Scan for the cell matching the given text and deliver its (X, Y) coordinate at center. 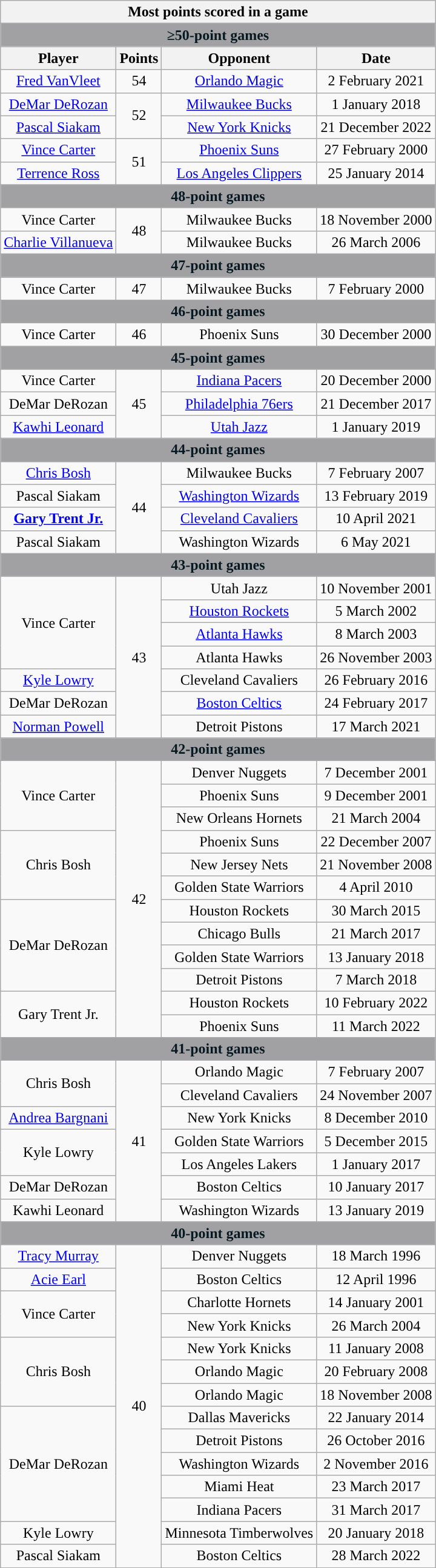
Miami Heat (239, 1487)
52 (139, 116)
21 March 2017 (376, 934)
51 (139, 162)
Norman Powell (58, 726)
Charlotte Hornets (239, 1302)
14 January 2001 (376, 1302)
48-point games (218, 196)
26 October 2016 (376, 1441)
Terrence Ross (58, 173)
1 January 2019 (376, 427)
26 November 2003 (376, 657)
41-point games (218, 1049)
≥50-point games (218, 35)
41 (139, 1141)
13 February 2019 (376, 496)
40 (139, 1406)
21 December 2017 (376, 404)
10 January 2017 (376, 1187)
47-point games (218, 265)
17 March 2021 (376, 726)
4 April 2010 (376, 888)
11 January 2008 (376, 1348)
42-point games (218, 749)
20 December 2000 (376, 381)
Opponent (239, 58)
Acie Earl (58, 1279)
Most points scored in a game (218, 12)
7 February 2000 (376, 289)
18 November 2008 (376, 1394)
43-point games (218, 565)
18 March 1996 (376, 1256)
New Jersey Nets (239, 865)
22 December 2007 (376, 842)
13 January 2019 (376, 1210)
Tracy Murray (58, 1256)
21 November 2008 (376, 865)
54 (139, 81)
24 November 2007 (376, 1095)
2 November 2016 (376, 1464)
26 March 2004 (376, 1325)
Fred VanVleet (58, 81)
Chicago Bulls (239, 934)
28 March 2022 (376, 1556)
31 March 2017 (376, 1510)
44-point games (218, 450)
Charlie Villanueva (58, 242)
44 (139, 507)
Los Angeles Lakers (239, 1164)
New Orleans Hornets (239, 819)
23 March 2017 (376, 1487)
Date (376, 58)
46 (139, 335)
45 (139, 404)
40-point games (218, 1233)
11 March 2022 (376, 1026)
7 December 2001 (376, 772)
21 December 2022 (376, 127)
13 January 2018 (376, 957)
7 March 2018 (376, 980)
20 January 2018 (376, 1533)
18 November 2000 (376, 219)
Minnesota Timberwolves (239, 1533)
20 February 2008 (376, 1371)
6 May 2021 (376, 542)
22 January 2014 (376, 1418)
48 (139, 231)
9 December 2001 (376, 796)
8 December 2010 (376, 1118)
42 (139, 900)
21 March 2004 (376, 819)
43 (139, 657)
5 December 2015 (376, 1141)
Los Angeles Clippers (239, 173)
1 January 2017 (376, 1164)
Andrea Bargnani (58, 1118)
26 February 2016 (376, 680)
27 February 2000 (376, 150)
5 March 2002 (376, 611)
46-point games (218, 312)
Player (58, 58)
30 March 2015 (376, 911)
10 April 2021 (376, 519)
26 March 2006 (376, 242)
Dallas Mavericks (239, 1418)
Points (139, 58)
Philadelphia 76ers (239, 404)
12 April 1996 (376, 1279)
10 November 2001 (376, 588)
24 February 2017 (376, 703)
30 December 2000 (376, 335)
10 February 2022 (376, 1003)
25 January 2014 (376, 173)
45-point games (218, 358)
47 (139, 289)
8 March 2003 (376, 634)
1 January 2018 (376, 104)
2 February 2021 (376, 81)
